For the text-containing cell, return its midpoint in [X, Y] coordinate format. 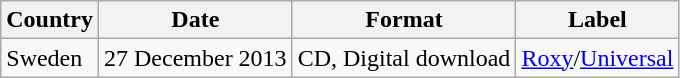
Country [50, 20]
Sweden [50, 58]
CD, Digital download [404, 58]
27 December 2013 [195, 58]
Roxy/Universal [598, 58]
Format [404, 20]
Label [598, 20]
Date [195, 20]
